Capture the cell that displays the provided text and extract its (x, y) central coordinate. 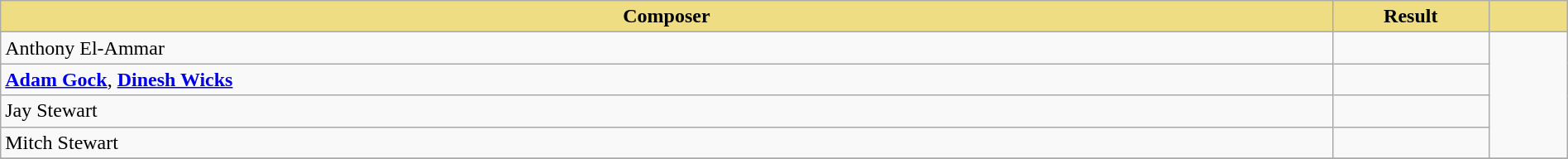
Result (1411, 17)
Adam Gock, Dinesh Wicks (667, 79)
Anthony El-Ammar (667, 48)
Jay Stewart (667, 111)
Composer (667, 17)
Mitch Stewart (667, 142)
